Provide the [X, Y] coordinate of the cell's center where the given text is located.  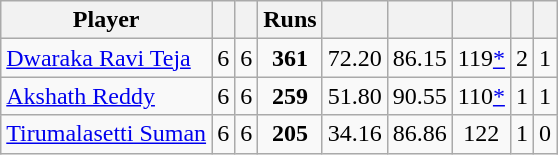
0 [546, 134]
Dwaraka Ravi Teja [106, 58]
259 [290, 96]
Tirumalasetti Suman [106, 134]
361 [290, 58]
119* [481, 58]
90.55 [420, 96]
110* [481, 96]
72.20 [354, 58]
2 [522, 58]
86.15 [420, 58]
205 [290, 134]
86.86 [420, 134]
Akshath Reddy [106, 96]
34.16 [354, 134]
Runs [290, 20]
51.80 [354, 96]
122 [481, 134]
Player [106, 20]
